Return the (X, Y) coordinate for the center point of the cell that contains the specified text.  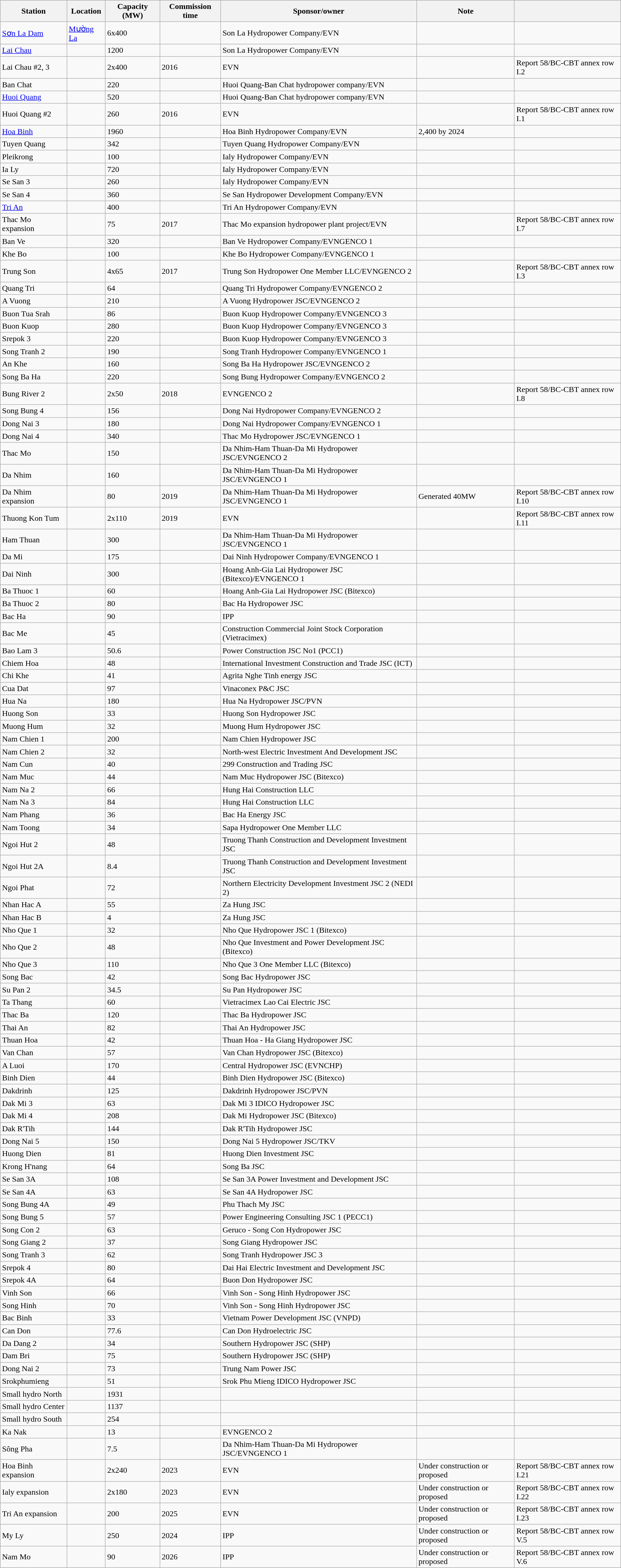
Chi Khe (34, 676)
Ngoi Hut 2A (34, 866)
Song Bac Hydropower JSC (318, 977)
Su Pan Hydropower JSC (318, 989)
34.5 (133, 989)
Thuan Hoa (34, 1040)
Nhan Hac A (34, 905)
Sơn La Dam (34, 33)
Report 58/BC-CBT annex row I.3 (568, 271)
Ban Chat (34, 85)
Srok Phu Mieng IDICO Hydropower JSC (318, 1381)
Ban Ve Hydropower Company/EVNGENCO 1 (318, 241)
Song Con 2 (34, 1230)
2018 (190, 394)
Bung River 2 (34, 394)
Dai Ninh Hydropower Company/EVNGENCO 1 (318, 557)
Hoang Anh-Gia Lai Hydropower JSC (Bitexco)/EVNGENCO 1 (318, 574)
Hoang Anh-Gia Lai Hydropower JSC (Bitexco) (318, 591)
144 (133, 1129)
400 (133, 207)
Lai Chau (34, 50)
Nho Que Investment and Power Development JSC (Bitexco) (318, 947)
Tri An (34, 207)
125 (133, 1091)
Location (86, 11)
Ban Ve (34, 241)
Bac Me (34, 633)
4 (133, 917)
Hoa Binh Hydropower Company/EVN (318, 131)
Da Nhim (34, 475)
Report 58/BC-CBT annex row V.5 (568, 1535)
77.6 (133, 1331)
Se San 3 (34, 182)
Hua Na (34, 701)
Nho Que 3 One Member LLC (Bitexco) (318, 964)
Vinaconex P&C JSC (318, 688)
320 (133, 241)
Song Tranh 2 (34, 352)
Song Tranh 3 (34, 1255)
Vietnam Power Development JSC (VNPD) (318, 1318)
Pleikrong (34, 157)
Van Chan Hydropower JSC (Bitexco) (318, 1053)
97 (133, 688)
Da Dang 2 (34, 1343)
2026 (190, 1557)
Thai An Hydropower JSC (318, 1027)
Song Giang 2 (34, 1242)
110 (133, 964)
Station (34, 11)
Ka Nak (34, 1432)
36 (133, 815)
51 (133, 1381)
Se San Hydropower Development Company/EVN (318, 195)
Song Bac (34, 977)
Report 58/BC-CBT annex row I.1 (568, 114)
A Luoi (34, 1065)
Nho Que Hydropower JSC 1 (Bitexco) (318, 930)
Nam Na 3 (34, 802)
Sông Pha (34, 1449)
Report 58/BC-CBT annex row I.21 (568, 1470)
Northern Electricity Development Investment JSC 2 (NEDI 2) (318, 888)
360 (133, 195)
Power Engineering Consulting JSC 1 (PECC1) (318, 1217)
Small hydro South (34, 1419)
2x240 (133, 1470)
Sponsor/owner (318, 11)
Dakdrinh Hydropower JSC/PVN (318, 1091)
Huong Dien Investment JSC (318, 1154)
40 (133, 764)
Se San 4 (34, 195)
86 (133, 314)
Bac Ha (34, 616)
Krong H'nang (34, 1166)
299 Construction and Trading JSC (318, 764)
Quang Tri (34, 288)
Trung Nam Power JSC (318, 1369)
Nam Mo (34, 1557)
Geruco - Song Con Hydropower JSC (318, 1230)
Dak R'Tih (34, 1129)
254 (133, 1419)
North-west Electric Investment And Development JSC (318, 751)
Song Bung 4A (34, 1204)
Ta Thang (34, 1002)
70 (133, 1305)
Thac Mo Hydropower JSC/EVNGENCO 1 (318, 436)
Lai Chau #2, 3 (34, 67)
Buon Don Hydropower JSC (318, 1280)
250 (133, 1535)
Khe Bo (34, 254)
Hoa Binh expansion (34, 1470)
Nam Phang (34, 815)
190 (133, 352)
Report 58/BC-CBT annex row I.8 (568, 394)
Tri An expansion (34, 1514)
Song Hinh (34, 1305)
Sapa Hydropower One Member LLC (318, 827)
Nam Na 2 (34, 790)
2024 (190, 1535)
Dam Bri (34, 1356)
49 (133, 1204)
520 (133, 97)
2025 (190, 1514)
81 (133, 1154)
Bao Lam 3 (34, 651)
Dak Mi 3 (34, 1103)
2x50 (133, 394)
Nam Cun (34, 764)
Note (466, 11)
Commission time (190, 11)
Huong Son (34, 714)
Da Mi (34, 557)
Dai Ninh (34, 574)
Mường La (86, 33)
Trung Son Hydropower One Member LLC/EVNGENCO 2 (318, 271)
Generated 40MW (466, 497)
280 (133, 326)
Can Don Hydroelectric JSC (318, 1331)
Muong Hum Hydropower JSC (318, 726)
Vinh Son (34, 1293)
Nam Muc Hydropower JSC (Bitexco) (318, 777)
Dak Mi Hydropower JSC (Bitexco) (318, 1116)
Song Giang Hydropower JSC (318, 1242)
72 (133, 888)
Su Pan 2 (34, 989)
Dai Hai Electric Investment and Development JSC (318, 1268)
Central Hydropower JSC (EVNCHP) (318, 1065)
Srepok 3 (34, 339)
Srokphumieng (34, 1381)
1137 (133, 1406)
Nhan Hac B (34, 917)
Dong Nai Hydropower Company/EVNGENCO 1 (318, 424)
8.4 (133, 866)
Khe Bo Hydropower Company/EVNGENCO 1 (318, 254)
Buon Tua Srah (34, 314)
Thac Mo expansion (34, 224)
208 (133, 1116)
82 (133, 1027)
Buon Kuop (34, 326)
50.6 (133, 651)
Se San 4A (34, 1192)
Song Bung 5 (34, 1217)
Nho Que 2 (34, 947)
Ialy expansion (34, 1492)
73 (133, 1369)
Report 58/BC-CBT annex row I.7 (568, 224)
170 (133, 1065)
Dong Nai 3 (34, 424)
Binh Dien (34, 1078)
International Investment Construction and Trade JSC (ICT) (318, 663)
Ngoi Hut 2 (34, 844)
156 (133, 411)
Ham Thuan (34, 540)
Dak Mi 3 IDICO Hydropower JSC (318, 1103)
Construction Commercial Joint Stock Corporation (Vietracimex) (318, 633)
108 (133, 1179)
Srepok 4 (34, 1268)
Dak Mi 4 (34, 1116)
Cua Dat (34, 688)
175 (133, 557)
A Vuong (34, 301)
Dong Nai 5 Hydropower JSC/TKV (318, 1141)
84 (133, 802)
Tri An Hydropower Company/EVN (318, 207)
55 (133, 905)
Srepok 4A (34, 1280)
Small hydro Center (34, 1406)
Dong Nai Hydropower Company/EVNGENCO 2 (318, 411)
Se San 3A (34, 1179)
Capacity (MW) (133, 11)
Tuyen Quang Hydropower Company/EVN (318, 144)
Thuan Hoa - Ha Giang Hydropower JSC (318, 1040)
Thac Ba Hydropower JSC (318, 1015)
Hoa Binh (34, 131)
Binh Dien Hydropower JSC (Bitexco) (318, 1078)
4x65 (133, 271)
7.5 (133, 1449)
2x180 (133, 1492)
Quang Tri Hydropower Company/EVNGENCO 2 (318, 288)
Nam Chien 1 (34, 739)
Dong Nai 2 (34, 1369)
Song Ba Ha Hydropower JSC/EVNGENCO 2 (318, 364)
Huong Son Hydropower JSC (318, 714)
Power Construction JSC No1 (PCC1) (318, 651)
Song Ba Ha (34, 377)
Report 58/BC-CBT annex row I.22 (568, 1492)
Ia Ly (34, 169)
Report 58/BC-CBT annex row I.23 (568, 1514)
Se San 4A Hydropower JSC (318, 1192)
2x110 (133, 518)
Huong Dien (34, 1154)
Report 58/BC-CBT annex row I.10 (568, 497)
Nam Muc (34, 777)
Nam Toong (34, 827)
Can Don (34, 1331)
Hua Na Hydropower JSC/PVN (318, 701)
2x400 (133, 67)
Tuyen Quang (34, 144)
62 (133, 1255)
340 (133, 436)
Song Tranh Hydropower JSC 3 (318, 1255)
Dong Nai 5 (34, 1141)
Nho Que 1 (34, 930)
13 (133, 1432)
Thac Ba (34, 1015)
Dakdrinh (34, 1091)
41 (133, 676)
1931 (133, 1394)
Vietracimex Lao Cai Electric JSC (318, 1002)
An Khe (34, 364)
Trung Son (34, 271)
Huoi Quang (34, 97)
342 (133, 144)
Agrita Nghe Tinh energy JSC (318, 676)
Report 58/BC-CBT annex row I.2 (568, 67)
Huoi Quang #2 (34, 114)
37 (133, 1242)
720 (133, 169)
Muong Hum (34, 726)
Thuong Kon Tum (34, 518)
Thai An (34, 1027)
Nho Que 3 (34, 964)
Nam Chien Hydropower JSC (318, 739)
Van Chan (34, 1053)
Da Nhim-Ham Thuan-Da Mi Hydropower JSC/EVNGENCO 2 (318, 453)
45 (133, 633)
Ngoi Phat (34, 888)
Thac Mo expansion hydropower plant project/EVN (318, 224)
Dak R'Tih Hydropower JSC (318, 1129)
210 (133, 301)
2,400 by 2024 (466, 131)
Da Nhim expansion (34, 497)
6x400 (133, 33)
Bac Binh (34, 1318)
Song Bung 4 (34, 411)
1960 (133, 131)
Ba Thuoc 1 (34, 591)
A Vuong Hydropower JSC/EVNGENCO 2 (318, 301)
Song Tranh Hydropower Company/EVNGENCO 1 (318, 352)
Dong Nai 4 (34, 436)
Song Ba JSC (318, 1166)
Report 58/BC-CBT annex row V.6 (568, 1557)
My Ly (34, 1535)
Chiem Hoa (34, 663)
Ba Thuoc 2 (34, 604)
Song Bung Hydropower Company/EVNGENCO 2 (318, 377)
Phu Thach My JSC (318, 1204)
1200 (133, 50)
Se San 3A Power Investment and Development JSC (318, 1179)
120 (133, 1015)
Bac Ha Energy JSC (318, 815)
Thac Mo (34, 453)
Nam Chien 2 (34, 751)
Small hydro North (34, 1394)
Bac Ha Hydropower JSC (318, 604)
Report 58/BC-CBT annex row I.11 (568, 518)
